Return the (x, y) coordinate for the center point of the cell that contains the specified text.  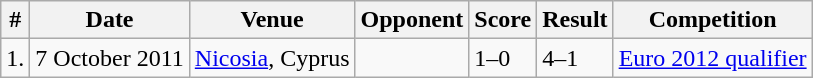
Score (503, 20)
7 October 2011 (110, 58)
# (16, 20)
Euro 2012 qualifier (712, 58)
4–1 (575, 58)
Nicosia, Cyprus (272, 58)
1. (16, 58)
Result (575, 20)
Date (110, 20)
Opponent (412, 20)
1–0 (503, 58)
Venue (272, 20)
Competition (712, 20)
